Extract the [X, Y] coordinate from the center of the cell holding the provided text.  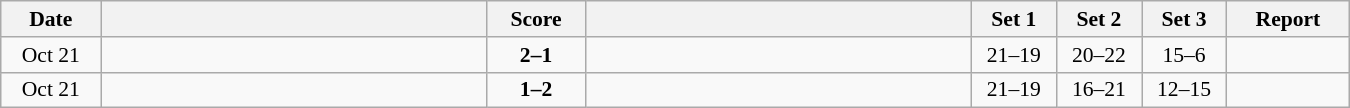
16–21 [1098, 90]
2–1 [536, 55]
Set 2 [1098, 19]
1–2 [536, 90]
Report [1288, 19]
Score [536, 19]
Set 1 [1014, 19]
12–15 [1184, 90]
Set 3 [1184, 19]
20–22 [1098, 55]
15–6 [1184, 55]
Date [51, 19]
